Provide the (X, Y) coordinate of the cell's center where the given text is located.  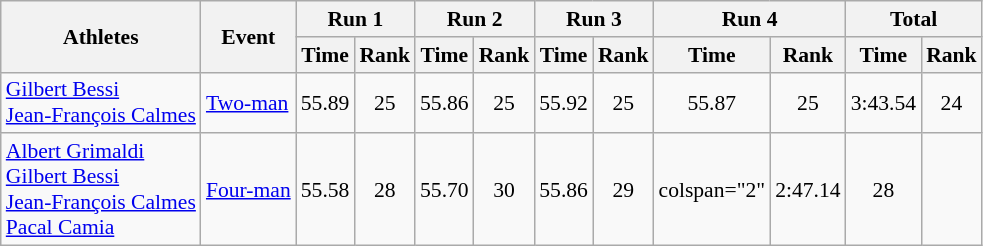
Run 3 (594, 19)
55.70 (444, 190)
30 (504, 190)
Gilbert BessiJean-François Calmes (101, 102)
Event (248, 36)
Four-man (248, 190)
55.92 (564, 102)
55.89 (326, 102)
55.58 (326, 190)
colspan="2" (712, 190)
29 (624, 190)
Run 4 (749, 19)
24 (952, 102)
2:47.14 (808, 190)
Run 2 (474, 19)
Athletes (101, 36)
3:43.54 (884, 102)
Total (914, 19)
Albert GrimaldiGilbert BessiJean-François CalmesPacal Camia (101, 190)
Run 1 (356, 19)
55.87 (712, 102)
Two-man (248, 102)
